For the text-containing cell, return its midpoint in [X, Y] coordinate format. 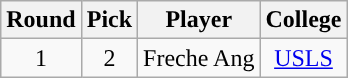
USLS [304, 58]
1 [41, 58]
Round [41, 20]
College [304, 20]
Freche Ang [199, 58]
Pick [109, 20]
Player [199, 20]
2 [109, 58]
